Detect which cell encompasses the target text, then output its (x, y) center coordinate. 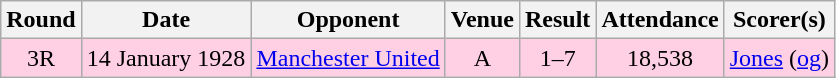
3R (41, 58)
Attendance (660, 20)
Opponent (348, 20)
Round (41, 20)
Date (166, 20)
Venue (482, 20)
Manchester United (348, 58)
1–7 (557, 58)
Result (557, 20)
18,538 (660, 58)
A (482, 58)
Scorer(s) (779, 20)
Jones (og) (779, 58)
14 January 1928 (166, 58)
